Identify which cell holds the provided text, then report its [X, Y] central coordinate. 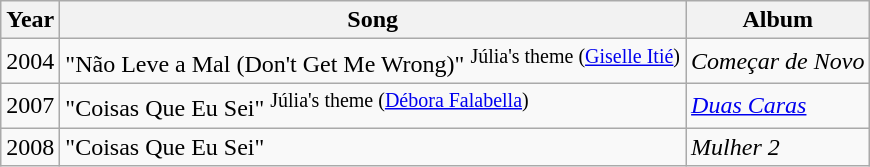
Mulher 2 [778, 147]
2004 [30, 62]
Album [778, 20]
"Coisas Que Eu Sei" [373, 147]
2008 [30, 147]
Year [30, 20]
2007 [30, 106]
"Não Leve a Mal (Don't Get Me Wrong)" Júlia's theme (Giselle Itié) [373, 62]
"Coisas Que Eu Sei" Júlia's theme (Débora Falabella) [373, 106]
Song [373, 20]
Começar de Novo [778, 62]
Duas Caras [778, 106]
